Detect which cell encompasses the target text, then output its (X, Y) center coordinate. 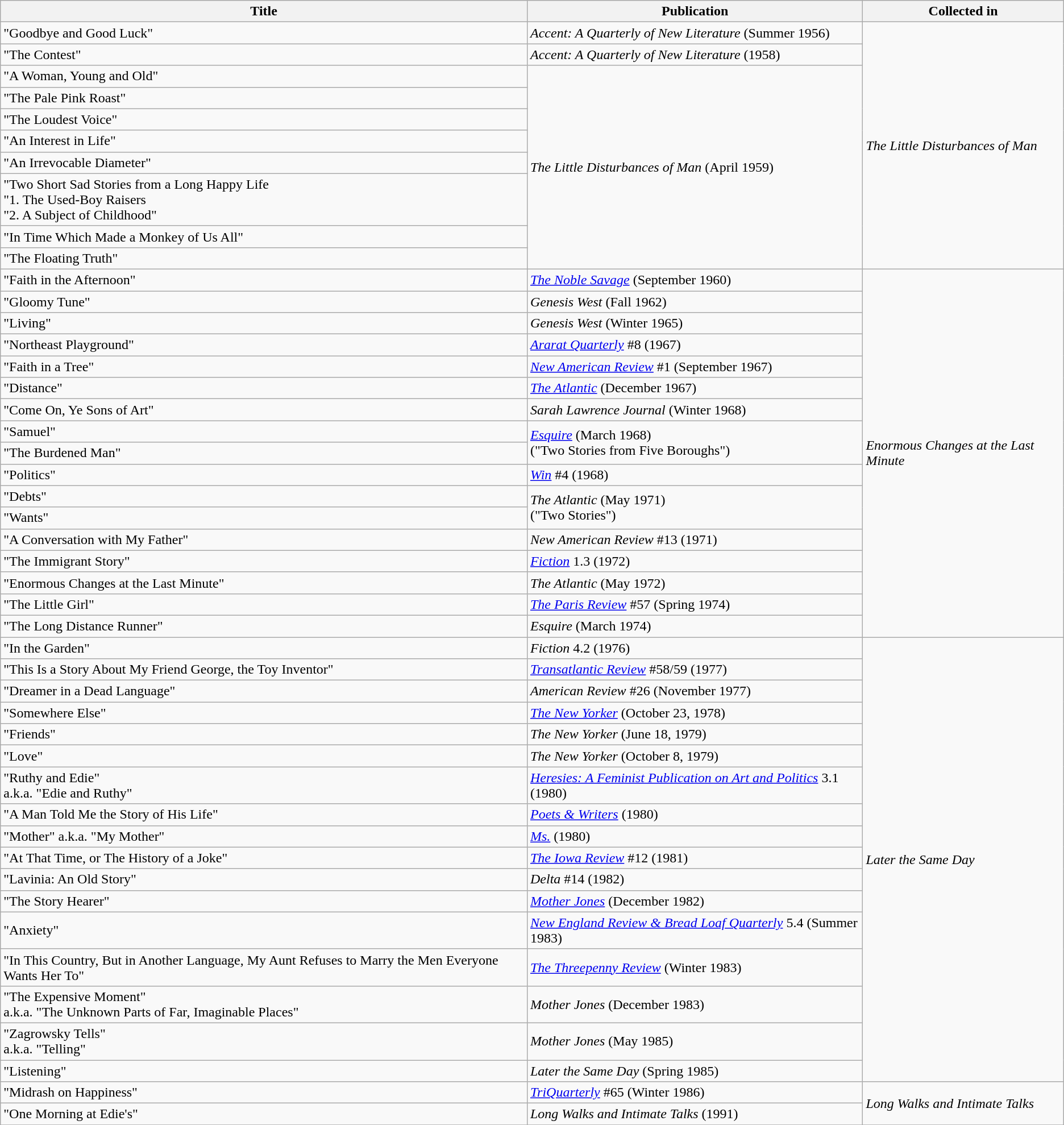
Ms. (1980) (695, 836)
"Enormous Changes at the Last Minute" (264, 583)
Ararat Quarterly #8 (1967) (695, 345)
Poets & Writers (1980) (695, 815)
"Listening" (264, 1070)
"Faith in the Afternoon" (264, 280)
Accent: A Quarterly of New Literature (Summer 1956) (695, 33)
Fiction 1.3 (1972) (695, 561)
TriQuarterly #65 (Winter 1986) (695, 1093)
New American Review #13 (1971) (695, 539)
"Two Short Sad Stories from a Long Happy Life"1. The Used-Boy Raisers"2. A Subject of Childhood" (264, 200)
The Noble Savage (September 1960) (695, 280)
"Gloomy Tune" (264, 302)
"The Little Girl" (264, 604)
"Goodbye and Good Luck" (264, 33)
"The Contest" (264, 55)
New American Review #1 (September 1967) (695, 367)
Accent: A Quarterly of New Literature (1958) (695, 55)
Genesis West (Winter 1965) (695, 323)
"A Man Told Me the Story of His Life" (264, 815)
"Mother" a.k.a. "My Mother" (264, 836)
"The Pale Pink Roast" (264, 98)
"In Time Which Made a Monkey of Us All" (264, 236)
"Ruthy and Edie"a.k.a. "Edie and Ruthy" (264, 786)
"The Immigrant Story" (264, 561)
Later the Same Day (963, 859)
"Midrash on Happiness" (264, 1093)
The Iowa Review #12 (1981) (695, 858)
The Little Disturbances of Man (April 1959) (695, 167)
"Friends" (264, 734)
Collected in (963, 11)
"Living" (264, 323)
The Paris Review #57 (Spring 1974) (695, 604)
Title (264, 11)
"The Loudest Voice" (264, 119)
"The Long Distance Runner" (264, 626)
Sarah Lawrence Journal (Winter 1968) (695, 410)
"The Story Hearer" (264, 901)
"Faith in a Tree" (264, 367)
"Distance" (264, 388)
"Northeast Playground" (264, 345)
"Lavinia: An Old Story" (264, 879)
"In the Garden" (264, 647)
"In This Country, But in Another Language, My Aunt Refuses to Marry the Men Everyone Wants Her To" (264, 968)
Mother Jones (December 1982) (695, 901)
"Debts" (264, 496)
New England Review & Bread Loaf Quarterly 5.4 (Summer 1983) (695, 930)
The Threepenny Review (Winter 1983) (695, 968)
Win #4 (1968) (695, 475)
"Dreamer in a Dead Language" (264, 691)
"A Woman, Young and Old" (264, 76)
"Wants" (264, 518)
"Samuel" (264, 431)
Long Walks and Intimate Talks (1991) (695, 1114)
"The Expensive Moment"a.k.a. "The Unknown Parts of Far, Imaginable Places" (264, 1004)
"Love" (264, 756)
Esquire (March 1974) (695, 626)
"The Burdened Man" (264, 453)
"One Morning at Edie's" (264, 1114)
The New Yorker (June 18, 1979) (695, 734)
The New Yorker (October 23, 1978) (695, 713)
Transatlantic Review #58/59 (1977) (695, 670)
Fiction 4.2 (1976) (695, 647)
American Review #26 (November 1977) (695, 691)
"An Irrevocable Diameter" (264, 163)
Delta #14 (1982) (695, 879)
Publication (695, 11)
"Come On, Ye Sons of Art" (264, 410)
"Anxiety" (264, 930)
Later the Same Day (Spring 1985) (695, 1070)
Genesis West (Fall 1962) (695, 302)
Mother Jones (May 1985) (695, 1041)
"At That Time, or The History of a Joke" (264, 858)
Heresies: A Feminist Publication on Art and Politics 3.1 (1980) (695, 786)
"This Is a Story About My Friend George, the Toy Inventor" (264, 670)
Long Walks and Intimate Talks (963, 1103)
The Atlantic (December 1967) (695, 388)
"An Interest in Life" (264, 141)
Esquire (March 1968)("Two Stories from Five Boroughs") (695, 442)
The Little Disturbances of Man (963, 146)
The Atlantic (May 1971)("Two Stories") (695, 507)
"Politics" (264, 475)
"A Conversation with My Father" (264, 539)
"Somewhere Else" (264, 713)
The New Yorker (October 8, 1979) (695, 756)
Enormous Changes at the Last Minute (963, 453)
The Atlantic (May 1972) (695, 583)
"The Floating Truth" (264, 258)
Mother Jones (December 1983) (695, 1004)
"Zagrowsky Tells"a.k.a. "Telling" (264, 1041)
